Output the [X, Y] coordinate of the center of the cell containing the given text.  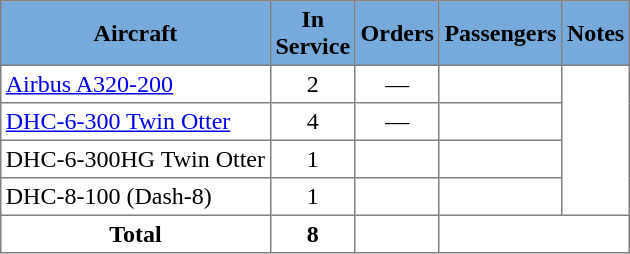
Passengers [500, 33]
Aircraft [136, 33]
Notes [596, 33]
DHC-8-100 (Dash-8) [136, 197]
4 [312, 122]
DHC-6-300HG Twin Otter [136, 159]
Orders [397, 33]
InService [312, 33]
DHC-6-300 Twin Otter [136, 122]
Airbus A320-200 [136, 84]
8 [312, 234]
Total [136, 234]
2 [312, 84]
